Extract the [x, y] coordinate from the center of the cell holding the provided text.  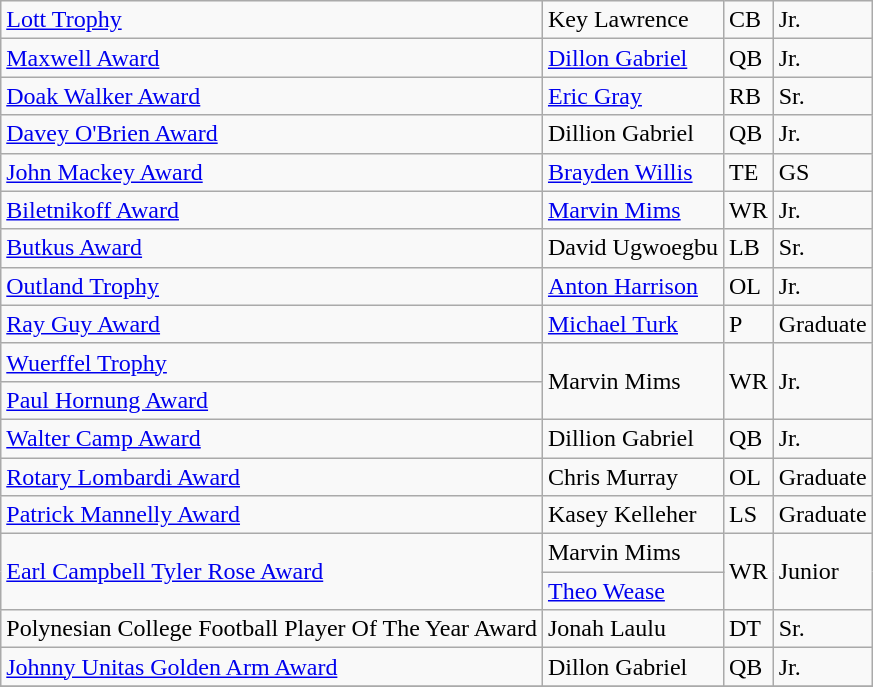
Junior [822, 572]
Key Lawrence [632, 20]
CB [748, 20]
Johnny Unitas Golden Arm Award [272, 667]
Michael Turk [632, 324]
Butkus Award [272, 248]
Polynesian College Football Player Of The Year Award [272, 629]
John Mackey Award [272, 172]
Outland Trophy [272, 286]
P [748, 324]
Theo Wease [632, 591]
GS [822, 172]
Doak Walker Award [272, 96]
Jonah Laulu [632, 629]
DT [748, 629]
LB [748, 248]
Earl Campbell Tyler Rose Award [272, 572]
TE [748, 172]
Rotary Lombardi Award [272, 477]
Davey O'Brien Award [272, 134]
Patrick Mannelly Award [272, 515]
Chris Murray [632, 477]
Eric Gray [632, 96]
Brayden Willis [632, 172]
Ray Guy Award [272, 324]
Maxwell Award [272, 58]
Wuerffel Trophy [272, 362]
Kasey Kelleher [632, 515]
Lott Trophy [272, 20]
Walter Camp Award [272, 438]
RB [748, 96]
LS [748, 515]
Anton Harrison [632, 286]
Paul Hornung Award [272, 400]
David Ugwoegbu [632, 248]
Biletnikoff Award [272, 210]
